Output the (x, y) coordinate of the center of the cell containing the given text.  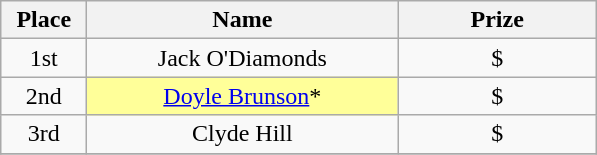
1st (44, 58)
Name (242, 20)
2nd (44, 96)
Place (44, 20)
Jack O'Diamonds (242, 58)
3rd (44, 134)
Clyde Hill (242, 134)
Doyle Brunson* (242, 96)
Prize (498, 20)
